Pinpoint the cell where the given text exists, returning its (x, y) midpoint coordinate. 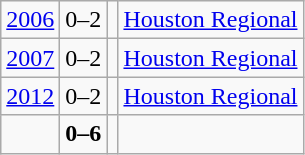
0–6 (84, 134)
2007 (30, 58)
2006 (30, 20)
2012 (30, 96)
